Capture the cell that displays the provided text and extract its (x, y) central coordinate. 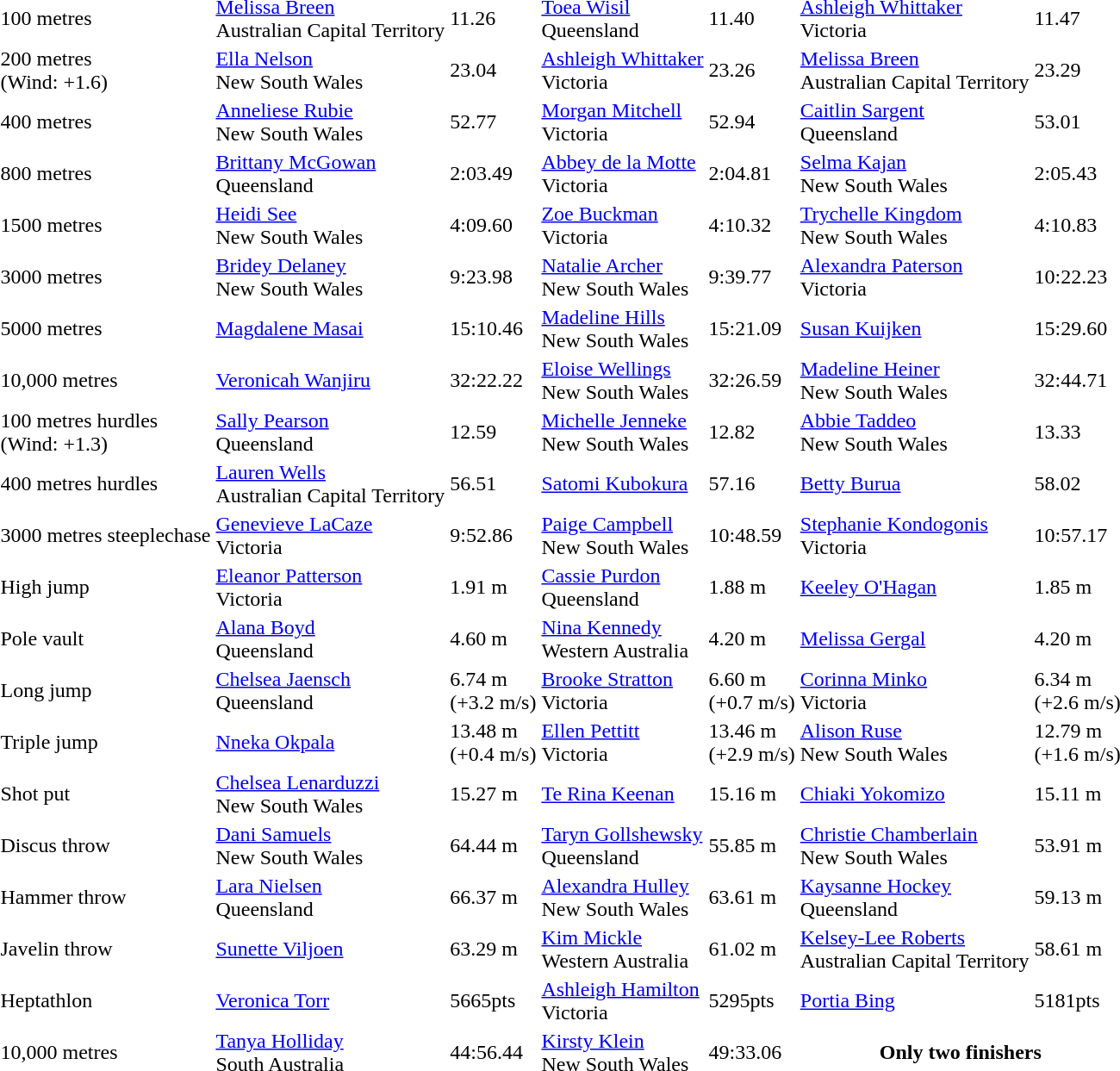
Christie ChamberlainNew South Wales (915, 846)
15:21.09 (751, 329)
Lara NielsenQueensland (331, 898)
23.04 (493, 71)
9:52.86 (493, 536)
2:03.49 (493, 174)
Alison RuseNew South Wales (915, 743)
5665pts (493, 1001)
Ashleigh WhittakerVictoria (622, 71)
Melissa Gergal (915, 639)
4.20 m (751, 639)
Brittany McGowanQueensland (331, 174)
Sunette Viljoen (331, 950)
Sally PearsonQueensland (331, 433)
Lauren WellsAustralian Capital Territory (331, 484)
Nneka Okpala (331, 743)
Susan Kuijken (915, 329)
Selma KajanNew South Wales (915, 174)
Eloise WellingsNew South Wales (622, 381)
Chelsea JaenschQueensland (331, 691)
Satomi Kubokura (622, 484)
6.60 m (+0.7 m/s) (751, 691)
4.60 m (493, 639)
Michelle JennekeNew South Wales (622, 433)
Alana BoydQueensland (331, 639)
Betty Burua (915, 484)
Abbey de la MotteVictoria (622, 174)
63.29 m (493, 950)
Madeline HeinerNew South Wales (915, 381)
52.94 (751, 122)
Melissa BreenAustralian Capital Territory (915, 71)
52.77 (493, 122)
Veronicah Wanjiru (331, 381)
Alexandra HulleyNew South Wales (622, 898)
Genevieve LaCazeVictoria (331, 536)
Heidi SeeNew South Wales (331, 226)
15.16 m (751, 794)
Natalie ArcherNew South Wales (622, 277)
Kim MickleWestern Australia (622, 950)
Ashleigh HamiltonVictoria (622, 1001)
Zoe BuckmanVictoria (622, 226)
63.61 m (751, 898)
55.85 m (751, 846)
Morgan MitchellVictoria (622, 122)
1.88 m (751, 588)
Paige CampbellNew South Wales (622, 536)
9:23.98 (493, 277)
57.16 (751, 484)
Ellen PettittVictoria (622, 743)
Ella NelsonNew South Wales (331, 71)
9:39.77 (751, 277)
64.44 m (493, 846)
Anneliese RubieNew South Wales (331, 122)
66.37 m (493, 898)
Madeline HillsNew South Wales (622, 329)
Eleanor PattersonVictoria (331, 588)
Trychelle KingdomNew South Wales (915, 226)
Taryn GollshewskyQueensland (622, 846)
12.82 (751, 433)
Chiaki Yokomizo (915, 794)
Brooke StrattonVictoria (622, 691)
15:10.46 (493, 329)
4:09.60 (493, 226)
1.91 m (493, 588)
13.48 m (+0.4 m/s) (493, 743)
2:04.81 (751, 174)
12.59 (493, 433)
Portia Bing (915, 1001)
Stephanie KondogonisVictoria (915, 536)
Veronica Torr (331, 1001)
Te Rina Keenan (622, 794)
5295pts (751, 1001)
10:48.59 (751, 536)
Bridey DelaneyNew South Wales (331, 277)
Corinna MinkoVictoria (915, 691)
Abbie TaddeoNew South Wales (915, 433)
15.27 m (493, 794)
6.74 m (+3.2 m/s) (493, 691)
Chelsea LenarduzziNew South Wales (331, 794)
Dani SamuelsNew South Wales (331, 846)
61.02 m (751, 950)
Magdalene Masai (331, 329)
Cassie PurdonQueensland (622, 588)
23.26 (751, 71)
13.46 m (+2.9 m/s) (751, 743)
Kaysanne HockeyQueensland (915, 898)
32:26.59 (751, 381)
4:10.32 (751, 226)
Keeley O'Hagan (915, 588)
56.51 (493, 484)
Caitlin SargentQueensland (915, 122)
32:22.22 (493, 381)
Kelsey-Lee RobertsAustralian Capital Territory (915, 950)
Alexandra PatersonVictoria (915, 277)
Nina KennedyWestern Australia (622, 639)
